From the cell containing the given text, extract its center point as (x, y) coordinate. 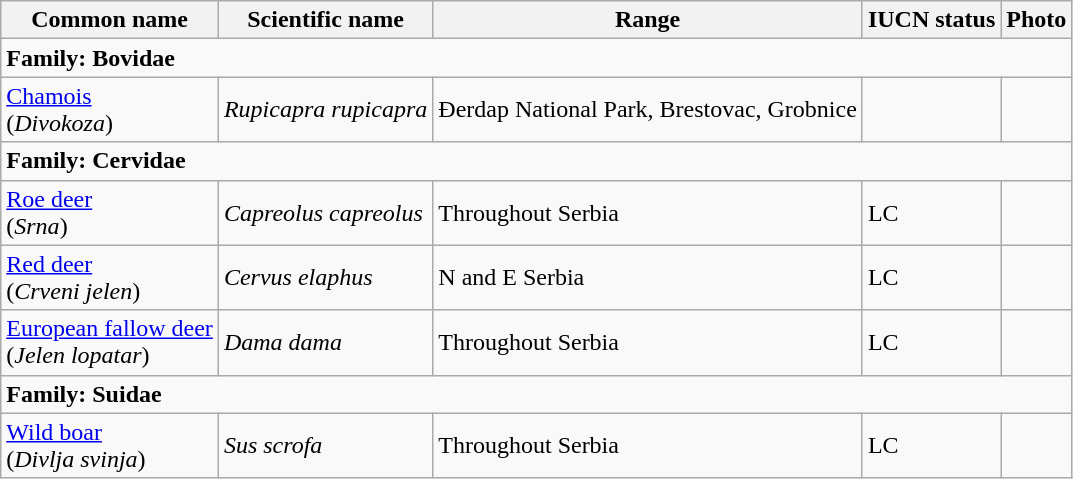
Roe deer(Srna) (110, 212)
N and E Serbia (648, 278)
Đerdap National Park, Brestovac, Grobnice (648, 110)
Wild boar(Divlja svinja) (110, 446)
Common name (110, 20)
IUCN status (931, 20)
Capreolus capreolus (325, 212)
Range (648, 20)
Family: Bovidae (536, 58)
European fallow deer(Jelen lopatar) (110, 342)
Dama dama (325, 342)
Rupicapra rupicapra (325, 110)
Red deer(Crveni jelen) (110, 278)
Chamois(Divokoza) (110, 110)
Scientific name (325, 20)
Family: Suidae (536, 394)
Photo (1036, 20)
Sus scrofa (325, 446)
Cervus elaphus (325, 278)
Family: Cervidae (536, 161)
